Capture the cell that displays the provided text and extract its [x, y] central coordinate. 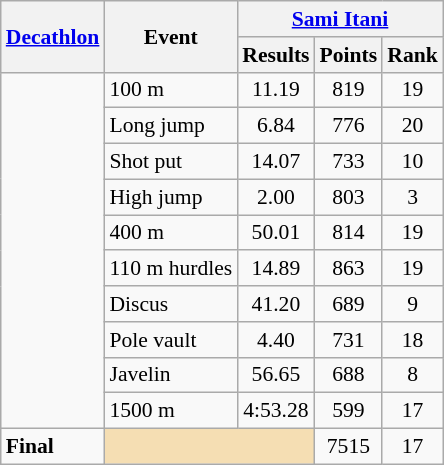
Final [53, 447]
1500 m [170, 411]
688 [349, 375]
High jump [170, 197]
14.07 [276, 162]
20 [412, 126]
689 [349, 304]
6.84 [276, 126]
803 [349, 197]
Event [170, 36]
56.65 [276, 375]
Points [349, 55]
50.01 [276, 233]
776 [349, 126]
3 [412, 197]
Results [276, 55]
Long jump [170, 126]
14.89 [276, 269]
599 [349, 411]
8 [412, 375]
731 [349, 340]
733 [349, 162]
4.40 [276, 340]
Discus [170, 304]
400 m [170, 233]
Pole vault [170, 340]
863 [349, 269]
814 [349, 233]
100 m [170, 90]
Rank [412, 55]
Shot put [170, 162]
7515 [349, 447]
819 [349, 90]
4:53.28 [276, 411]
Decathlon [53, 36]
18 [412, 340]
41.20 [276, 304]
10 [412, 162]
Sami Itani [340, 19]
110 m hurdles [170, 269]
2.00 [276, 197]
9 [412, 304]
11.19 [276, 90]
Javelin [170, 375]
